Provide the [X, Y] coordinate of the cell's center where the given text is located.  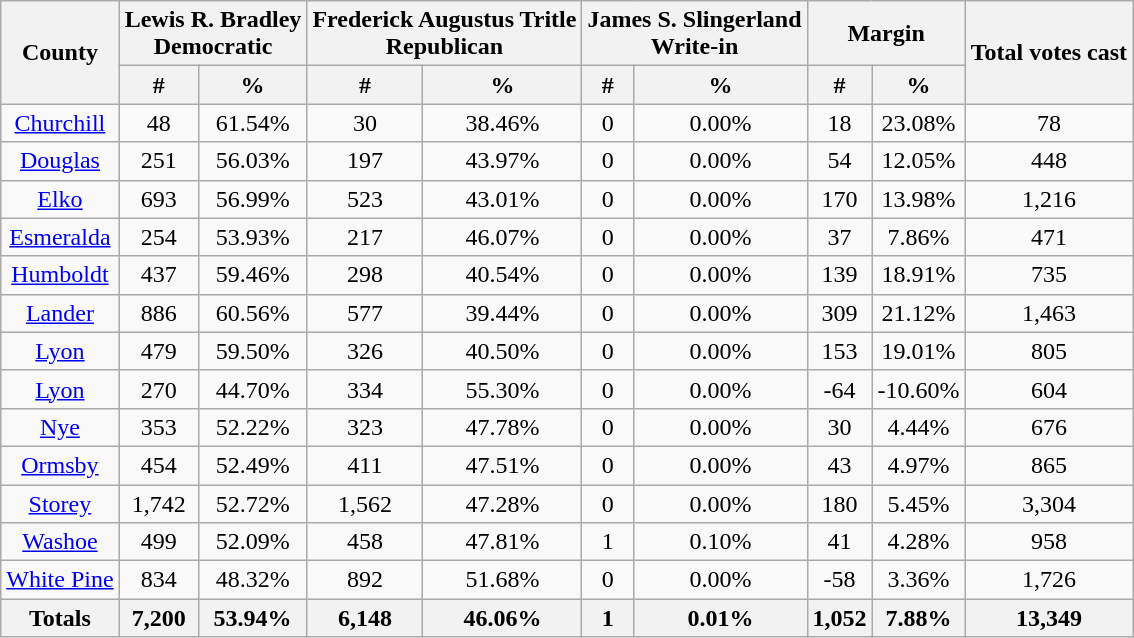
43.01% [502, 199]
52.22% [252, 427]
197 [365, 161]
604 [1049, 389]
523 [365, 199]
18 [840, 123]
4.28% [918, 542]
577 [365, 313]
County [60, 52]
47.28% [502, 503]
Total votes cast [1049, 52]
Douglas [60, 161]
59.50% [252, 351]
1,216 [1049, 199]
180 [840, 503]
39.44% [502, 313]
Lander [60, 313]
4.97% [918, 465]
7.88% [918, 618]
Lewis R. BradleyDemocratic [213, 34]
54 [840, 161]
309 [840, 313]
Churchill [60, 123]
353 [158, 427]
48.32% [252, 580]
448 [1049, 161]
7,200 [158, 618]
60.56% [252, 313]
18.91% [918, 275]
1,463 [1049, 313]
Frederick Augustus TritleRepublican [444, 34]
735 [1049, 275]
53.93% [252, 237]
47.78% [502, 427]
139 [840, 275]
52.72% [252, 503]
471 [1049, 237]
James S. SlingerlandWrite-in [694, 34]
Nye [60, 427]
White Pine [60, 580]
865 [1049, 465]
-58 [840, 580]
886 [158, 313]
1,742 [158, 503]
5.45% [918, 503]
48 [158, 123]
13.98% [918, 199]
479 [158, 351]
55.30% [502, 389]
23.08% [918, 123]
499 [158, 542]
958 [1049, 542]
61.54% [252, 123]
3.36% [918, 580]
47.81% [502, 542]
458 [365, 542]
805 [1049, 351]
3,304 [1049, 503]
46.07% [502, 237]
298 [365, 275]
1,052 [840, 618]
-10.60% [918, 389]
-64 [840, 389]
43 [840, 465]
323 [365, 427]
454 [158, 465]
Humboldt [60, 275]
411 [365, 465]
834 [158, 580]
270 [158, 389]
Storey [60, 503]
41 [840, 542]
251 [158, 161]
217 [365, 237]
170 [840, 199]
7.86% [918, 237]
Totals [60, 618]
254 [158, 237]
19.01% [918, 351]
Esmeralda [60, 237]
56.99% [252, 199]
52.49% [252, 465]
693 [158, 199]
47.51% [502, 465]
12.05% [918, 161]
21.12% [918, 313]
676 [1049, 427]
40.50% [502, 351]
1,726 [1049, 580]
51.68% [502, 580]
334 [365, 389]
53.94% [252, 618]
44.70% [252, 389]
38.46% [502, 123]
13,349 [1049, 618]
Ormsby [60, 465]
43.97% [502, 161]
40.54% [502, 275]
0.01% [720, 618]
78 [1049, 123]
52.09% [252, 542]
56.03% [252, 161]
Elko [60, 199]
Washoe [60, 542]
6,148 [365, 618]
153 [840, 351]
37 [840, 237]
0.10% [720, 542]
4.44% [918, 427]
437 [158, 275]
Margin [886, 34]
1,562 [365, 503]
46.06% [502, 618]
892 [365, 580]
59.46% [252, 275]
326 [365, 351]
